Return (x, y) of the center of cell containing provided text 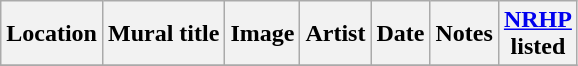
Location (52, 34)
NRHPlisted (538, 34)
Notes (464, 34)
Image (262, 34)
Mural title (163, 34)
Artist (336, 34)
Date (400, 34)
